Search for the cell housing the specified text and yield its (x, y) center coordinate. 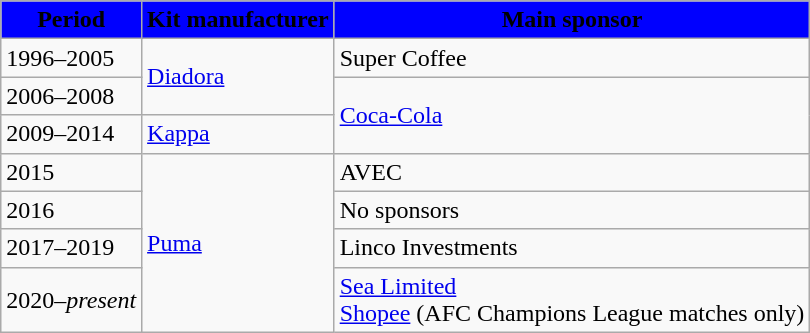
Super Coffee (572, 58)
Puma (238, 242)
Period (72, 20)
2016 (72, 210)
2017–2019 (72, 248)
No sponsors (572, 210)
2009–2014 (72, 134)
1996–2005 (72, 58)
2015 (72, 172)
2020–present (72, 300)
Main sponsor (572, 20)
Linco Investments (572, 248)
Kappa (238, 134)
Sea Limited Shopee (AFC Champions League matches only) (572, 300)
Kit manufacturer (238, 20)
Coca-Cola (572, 115)
2006–2008 (72, 96)
AVEC (572, 172)
Diadora (238, 77)
